From the cell containing the given text, extract its center point as [X, Y] coordinate. 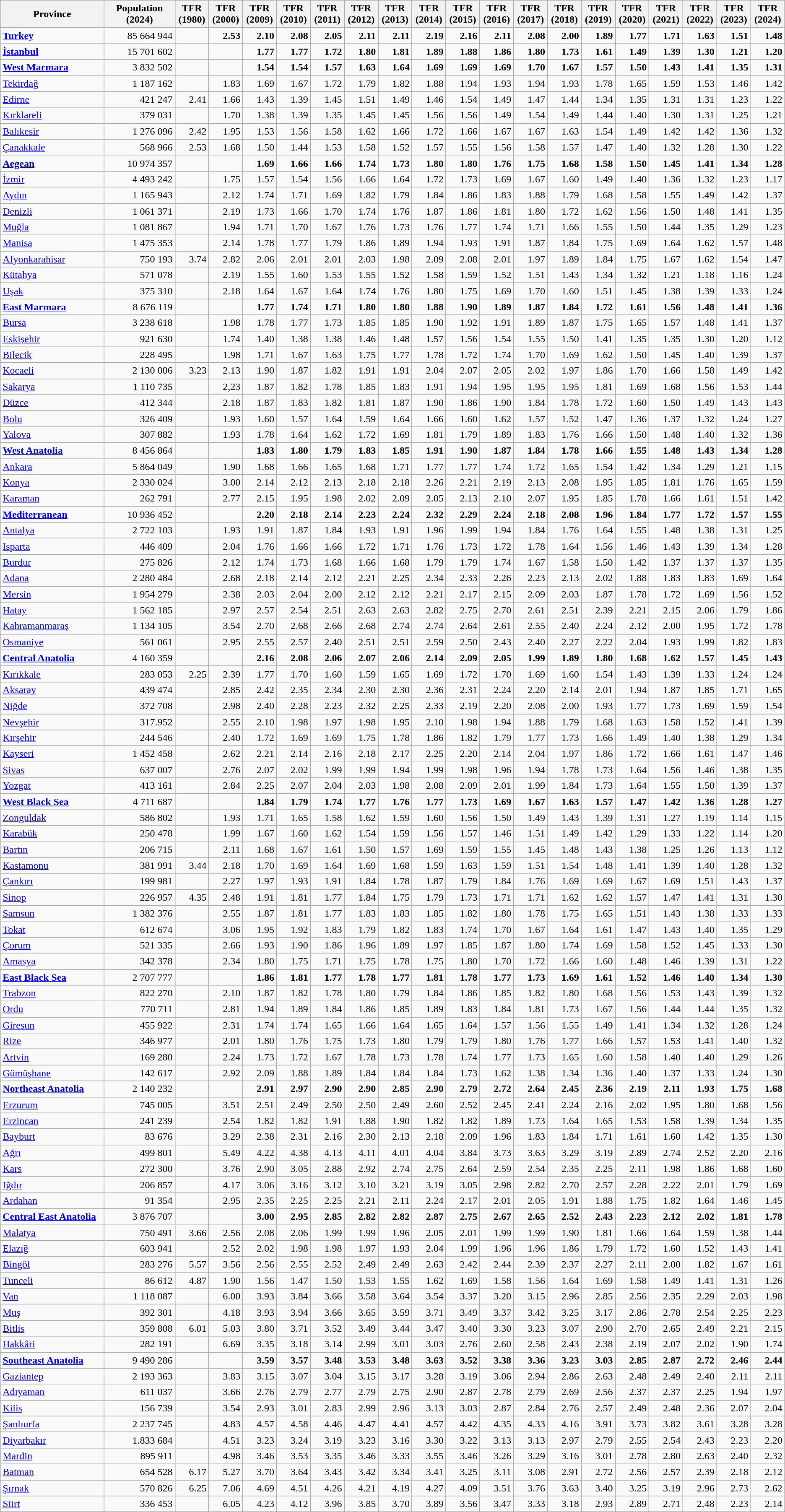
Ankara [52, 467]
3.21 [395, 1185]
4.17 [226, 1185]
359 808 [139, 1328]
4.47 [361, 1424]
Erzurum [52, 1105]
TFR (2022) [700, 14]
611 037 [139, 1392]
142 617 [139, 1073]
Southeast Anatolia [52, 1360]
TFR (2023) [734, 14]
Manisa [52, 243]
TFR (2019) [598, 14]
199 981 [139, 881]
Kırklareli [52, 115]
5.49 [226, 1153]
226 957 [139, 897]
1 562 185 [139, 610]
586 802 [139, 818]
4.42 [463, 1424]
4.41 [395, 1424]
375 310 [139, 291]
169 280 [139, 1057]
336 453 [139, 1504]
3.04 [327, 1376]
Amasya [52, 961]
Ağrı [52, 1153]
244 546 [139, 738]
Kilis [52, 1408]
612 674 [139, 929]
Giresun [52, 1025]
8 676 119 [139, 307]
4.69 [260, 1488]
Sinop [52, 897]
4.27 [429, 1488]
241 239 [139, 1121]
3.96 [327, 1504]
2.58 [531, 1344]
Bitlis [52, 1328]
2 130 006 [139, 371]
3.20 [496, 1296]
1.13 [734, 850]
2 707 777 [139, 977]
381 991 [139, 865]
TFR (2015) [463, 14]
439 474 [139, 690]
Kocaeli [52, 371]
4.46 [327, 1424]
Bartın [52, 850]
1 382 376 [139, 913]
Diyarbakır [52, 1440]
272 300 [139, 1169]
3.80 [260, 1328]
5.03 [226, 1328]
3.57 [294, 1360]
2 280 484 [139, 578]
TFR (2011) [327, 14]
3 832 502 [139, 68]
1.16 [734, 275]
654 528 [139, 1472]
Bingöl [52, 1265]
9 490 286 [139, 1360]
Muş [52, 1312]
Denizli [52, 211]
6.25 [192, 1488]
1.17 [767, 179]
Çanakkale [52, 147]
745 005 [139, 1105]
4.09 [463, 1488]
East Marmara [52, 307]
TFR (1980) [192, 14]
3.85 [361, 1504]
1 081 867 [139, 227]
2.67 [496, 1216]
895 911 [139, 1456]
Konya [52, 483]
3.55 [429, 1456]
156 739 [139, 1408]
392 301 [139, 1312]
West Marmara [52, 68]
Zonguldak [52, 818]
4.38 [294, 1153]
4.19 [395, 1488]
Niğde [52, 706]
Balıkesir [52, 131]
Bayburt [52, 1137]
Kahramanmaraş [52, 626]
TFR (2009) [260, 14]
Adıyaman [52, 1392]
Ardahan [52, 1200]
307 882 [139, 434]
Elazığ [52, 1249]
283 053 [139, 674]
3.38 [496, 1360]
822 270 [139, 993]
1 452 458 [139, 754]
2.46 [734, 1360]
2.69 [564, 1392]
750 193 [139, 259]
3.91 [598, 1424]
TFR (2024) [767, 14]
603 941 [139, 1249]
455 922 [139, 1025]
3.41 [429, 1472]
4.26 [327, 1488]
2 722 103 [139, 530]
1.19 [700, 818]
Rize [52, 1041]
770 711 [139, 1009]
Karaman [52, 499]
Isparta [52, 546]
421 247 [139, 99]
Osmaniye [52, 642]
4.16 [564, 1424]
2.94 [531, 1376]
413 161 [139, 786]
Central East Anatolia [52, 1216]
Mediterranean [52, 514]
6.01 [192, 1328]
379 031 [139, 115]
2,23 [226, 387]
Population (2024) [139, 14]
282 191 [139, 1344]
521 335 [139, 945]
Uşak [52, 291]
2.71 [666, 1504]
3 876 707 [139, 1216]
85 664 944 [139, 36]
3.24 [294, 1440]
Şanlıurfa [52, 1424]
3.26 [496, 1456]
TFR (2018) [564, 14]
1 110 735 [139, 387]
91 354 [139, 1200]
Kırşehir [52, 738]
Eskişehir [52, 339]
206 715 [139, 850]
Samsun [52, 913]
TFR (2020) [632, 14]
1 165 943 [139, 195]
Çorum [52, 945]
İzmir [52, 179]
3.83 [226, 1376]
1 134 105 [139, 626]
4 711 687 [139, 802]
TFR (2014) [429, 14]
Bolu [52, 418]
5.57 [192, 1265]
86 612 [139, 1281]
Batman [52, 1472]
Gaziantep [52, 1376]
4 493 242 [139, 179]
Kütahya [52, 275]
Artvin [52, 1057]
1.833 684 [139, 1440]
Kastamonu [52, 865]
East Black Sea [52, 977]
Kırıkkale [52, 674]
TFR (2016) [496, 14]
10 974 357 [139, 163]
317.952 [139, 722]
3.08 [531, 1472]
499 801 [139, 1153]
West Black Sea [52, 802]
1 276 096 [139, 131]
10 936 452 [139, 514]
Karabük [52, 834]
Ordu [52, 1009]
Düzce [52, 403]
Nevşehir [52, 722]
1 061 371 [139, 211]
262 791 [139, 499]
1.18 [700, 275]
5 864 049 [139, 467]
1 954 279 [139, 594]
TFR (2021) [666, 14]
342 378 [139, 961]
561 061 [139, 642]
4.21 [361, 1488]
Sivas [52, 770]
4.12 [294, 1504]
3.94 [294, 1312]
3.10 [361, 1185]
4.13 [327, 1153]
Adana [52, 578]
Aydın [52, 195]
Şırnak [52, 1488]
326 409 [139, 418]
6.17 [192, 1472]
4.04 [429, 1153]
Mardin [52, 1456]
Hatay [52, 610]
Mersin [52, 594]
15 701 602 [139, 52]
Kayseri [52, 754]
TFR (2000) [226, 14]
4.11 [361, 1153]
3.74 [192, 259]
Hakkâri [52, 1344]
Burdur [52, 562]
3.61 [700, 1424]
Kars [52, 1169]
372 708 [139, 706]
2 193 363 [139, 1376]
4.87 [192, 1281]
283 276 [139, 1265]
Gümüşhane [52, 1073]
İstanbul [52, 52]
Van [52, 1296]
2.88 [327, 1169]
3.36 [531, 1360]
Yalova [52, 434]
1 475 353 [139, 243]
1 187 162 [139, 83]
3.82 [666, 1424]
4.01 [395, 1153]
3.89 [429, 1504]
3 238 618 [139, 323]
Trabzon [52, 993]
2 330 024 [139, 483]
Iğdır [52, 1185]
4.22 [260, 1153]
Bursa [52, 323]
Muğla [52, 227]
1 118 087 [139, 1296]
3.14 [327, 1344]
2.73 [734, 1488]
346 977 [139, 1041]
4.98 [226, 1456]
6.05 [226, 1504]
228 495 [139, 355]
6.00 [226, 1296]
250 478 [139, 834]
Malatya [52, 1232]
83 676 [139, 1137]
Edirne [52, 99]
206 857 [139, 1185]
Tunceli [52, 1281]
750 491 [139, 1232]
Central Anatolia [52, 658]
Yozgat [52, 786]
275 826 [139, 562]
637 007 [139, 770]
TFR (2017) [531, 14]
Tokat [52, 929]
568 966 [139, 147]
TFR (2010) [294, 14]
Province [52, 14]
8 456 864 [139, 450]
Turkey [52, 36]
7.06 [226, 1488]
Aegean [52, 163]
4.33 [531, 1424]
West Anatolia [52, 450]
4.58 [294, 1424]
TFR (2013) [395, 14]
5.27 [226, 1472]
Antalya [52, 530]
921 630 [139, 339]
3.58 [361, 1296]
6.69 [226, 1344]
2 140 232 [139, 1089]
2.80 [666, 1456]
4.18 [226, 1312]
Sakarya [52, 387]
4 160 359 [139, 658]
2.83 [327, 1408]
412 344 [139, 403]
Afyonkarahisar [52, 259]
Tekirdağ [52, 83]
446 409 [139, 546]
3.34 [395, 1472]
3.11 [496, 1472]
2 237 745 [139, 1424]
4.83 [226, 1424]
Siirt [52, 1504]
571 078 [139, 275]
4.23 [260, 1504]
3.65 [361, 1312]
Çankırı [52, 881]
Aksaray [52, 690]
570 826 [139, 1488]
TFR (2012) [361, 14]
3.22 [463, 1440]
3.43 [327, 1472]
Erzincan [52, 1121]
2.81 [226, 1009]
Northeast Anatolia [52, 1089]
3.12 [327, 1185]
Bilecik [52, 355]
